Provide the (X, Y) coordinate of the cell's center where the given text is located.  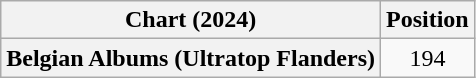
194 (428, 58)
Position (428, 20)
Belgian Albums (Ultratop Flanders) (191, 58)
Chart (2024) (191, 20)
